Detect which cell encompasses the target text, then output its [x, y] center coordinate. 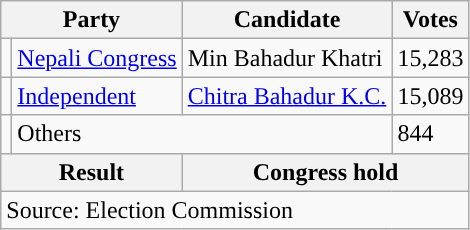
Candidate [287, 20]
Chitra Bahadur K.C. [287, 96]
Congress hold [326, 172]
844 [430, 134]
Source: Election Commission [235, 210]
Others [202, 134]
15,283 [430, 58]
Party [92, 20]
Result [92, 172]
Independent [97, 96]
15,089 [430, 96]
Nepali Congress [97, 58]
Min Bahadur Khatri [287, 58]
Votes [430, 20]
